Identify which cell holds the provided text, then report its [x, y] central coordinate. 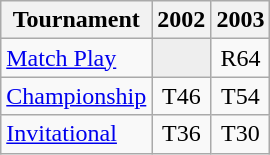
Championship [76, 96]
T36 [182, 134]
Invitational [76, 134]
2002 [182, 20]
R64 [240, 58]
T46 [182, 96]
Tournament [76, 20]
Match Play [76, 58]
T30 [240, 134]
T54 [240, 96]
2003 [240, 20]
